Find where the given text appears and provide that cell's center as [X, Y] coordinate. 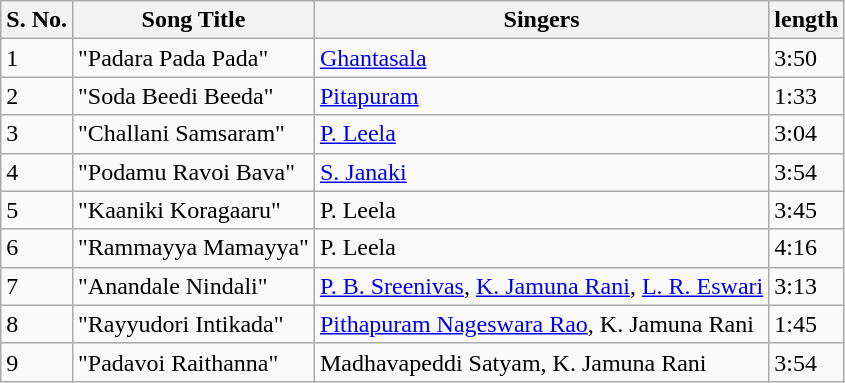
9 [37, 362]
Pithapuram Nageswara Rao, K. Jamuna Rani [541, 324]
3 [37, 134]
"Soda Beedi Beeda" [193, 96]
"Padara Pada Pada" [193, 58]
"Anandale Nindali" [193, 286]
S. No. [37, 20]
"Rammayya Mamayya" [193, 248]
length [806, 20]
Ghantasala [541, 58]
"Podamu Ravoi Bava" [193, 172]
6 [37, 248]
3:13 [806, 286]
S. Janaki [541, 172]
2 [37, 96]
1:45 [806, 324]
"Padavoi Raithanna" [193, 362]
8 [37, 324]
3:45 [806, 210]
Madhavapeddi Satyam, K. Jamuna Rani [541, 362]
3:50 [806, 58]
"Challani Samsaram" [193, 134]
1:33 [806, 96]
5 [37, 210]
Pitapuram [541, 96]
1 [37, 58]
Song Title [193, 20]
7 [37, 286]
"Rayyudori Intikada" [193, 324]
"Kaaniki Koragaaru" [193, 210]
4:16 [806, 248]
3:04 [806, 134]
Singers [541, 20]
4 [37, 172]
P. B. Sreenivas, K. Jamuna Rani, L. R. Eswari [541, 286]
